Return the [x, y] coordinate for the center point of the cell that contains the specified text.  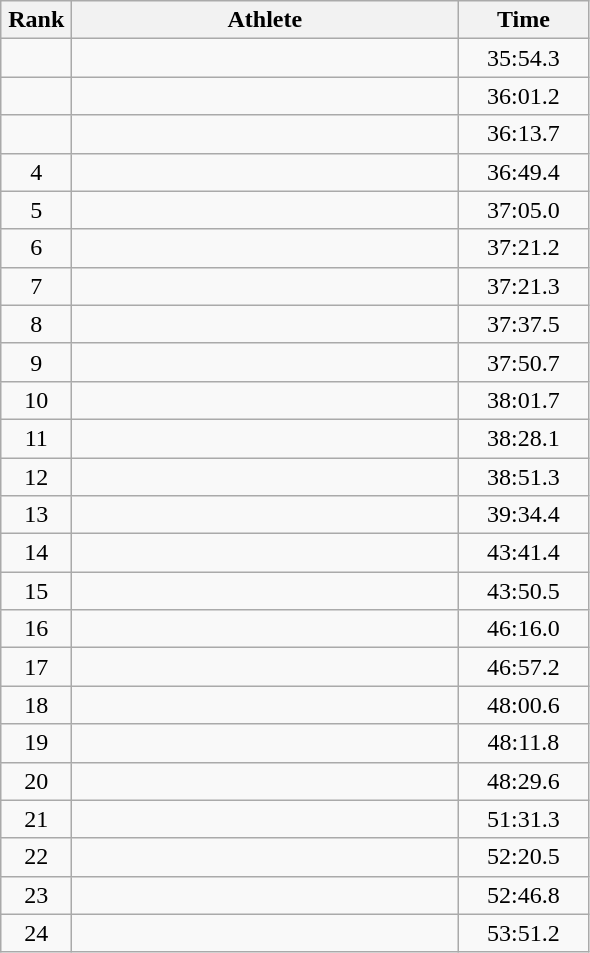
37:05.0 [524, 210]
5 [36, 210]
9 [36, 362]
53:51.2 [524, 933]
36:01.2 [524, 96]
43:50.5 [524, 591]
37:37.5 [524, 324]
46:57.2 [524, 667]
11 [36, 438]
48:29.6 [524, 781]
19 [36, 743]
24 [36, 933]
38:28.1 [524, 438]
15 [36, 591]
46:16.0 [524, 629]
6 [36, 248]
37:21.3 [524, 286]
43:41.4 [524, 553]
13 [36, 515]
36:13.7 [524, 134]
12 [36, 477]
48:00.6 [524, 705]
4 [36, 172]
38:01.7 [524, 400]
38:51.3 [524, 477]
35:54.3 [524, 58]
52:20.5 [524, 857]
39:34.4 [524, 515]
7 [36, 286]
52:46.8 [524, 895]
37:21.2 [524, 248]
17 [36, 667]
18 [36, 705]
51:31.3 [524, 819]
37:50.7 [524, 362]
36:49.4 [524, 172]
14 [36, 553]
8 [36, 324]
16 [36, 629]
Rank [36, 20]
Time [524, 20]
22 [36, 857]
21 [36, 819]
10 [36, 400]
23 [36, 895]
48:11.8 [524, 743]
Athlete [265, 20]
20 [36, 781]
